Output the [X, Y] coordinate of the center of the cell containing the given text.  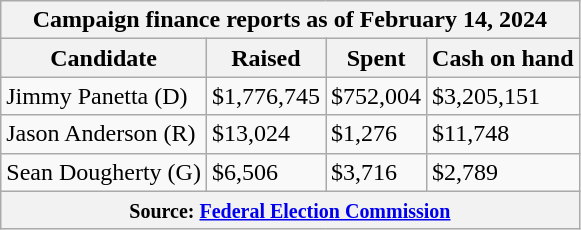
Candidate [104, 58]
Jason Anderson (R) [104, 134]
$13,024 [266, 134]
Source: Federal Election Commission [290, 210]
Spent [376, 58]
$6,506 [266, 172]
$752,004 [376, 96]
$1,776,745 [266, 96]
Campaign finance reports as of February 14, 2024 [290, 20]
Sean Dougherty (G) [104, 172]
$2,789 [503, 172]
Jimmy Panetta (D) [104, 96]
Cash on hand [503, 58]
$3,716 [376, 172]
$3,205,151 [503, 96]
$1,276 [376, 134]
Raised [266, 58]
$11,748 [503, 134]
